Search for the cell housing the specified text and yield its [X, Y] center coordinate. 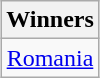
Romania [50, 58]
Winners [50, 20]
